Return the [X, Y] coordinate for the center point of the cell that contains the specified text.  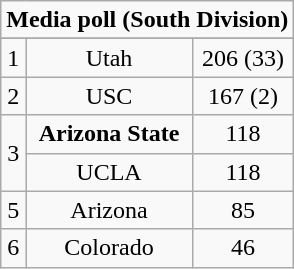
2 [14, 96]
Arizona [109, 210]
Arizona State [109, 134]
UCLA [109, 172]
6 [14, 248]
5 [14, 210]
85 [243, 210]
1 [14, 58]
Media poll (South Division) [148, 20]
206 (33) [243, 58]
USC [109, 96]
46 [243, 248]
167 (2) [243, 96]
Utah [109, 58]
Colorado [109, 248]
3 [14, 153]
